Detect which cell encompasses the target text, then output its (x, y) center coordinate. 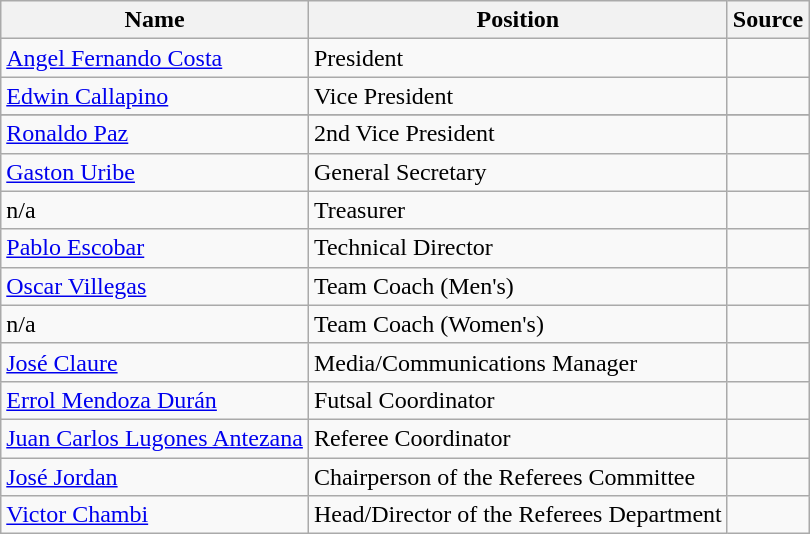
Errol Mendoza Durán (155, 400)
Head/Director of the Referees Department (518, 515)
Angel Fernando Costa (155, 58)
General Secretary (518, 172)
Technical Director (518, 248)
Oscar Villegas (155, 286)
Team Coach (Women's) (518, 324)
Chairperson of the Referees Committee (518, 477)
Referee Coordinator (518, 438)
Gaston Uribe (155, 172)
Source (768, 20)
2nd Vice President (518, 134)
Vice President (518, 96)
Treasurer (518, 210)
Name (155, 20)
Team Coach (Men's) (518, 286)
President (518, 58)
Futsal Coordinator (518, 400)
José Claure (155, 362)
Victor Chambi (155, 515)
Ronaldo Paz (155, 134)
Juan Carlos Lugones Antezana (155, 438)
Edwin Callapino (155, 96)
Pablo Escobar (155, 248)
José Jordan (155, 477)
Position (518, 20)
Media/Communications Manager (518, 362)
